Find where the given text appears and provide that cell's center as [X, Y] coordinate. 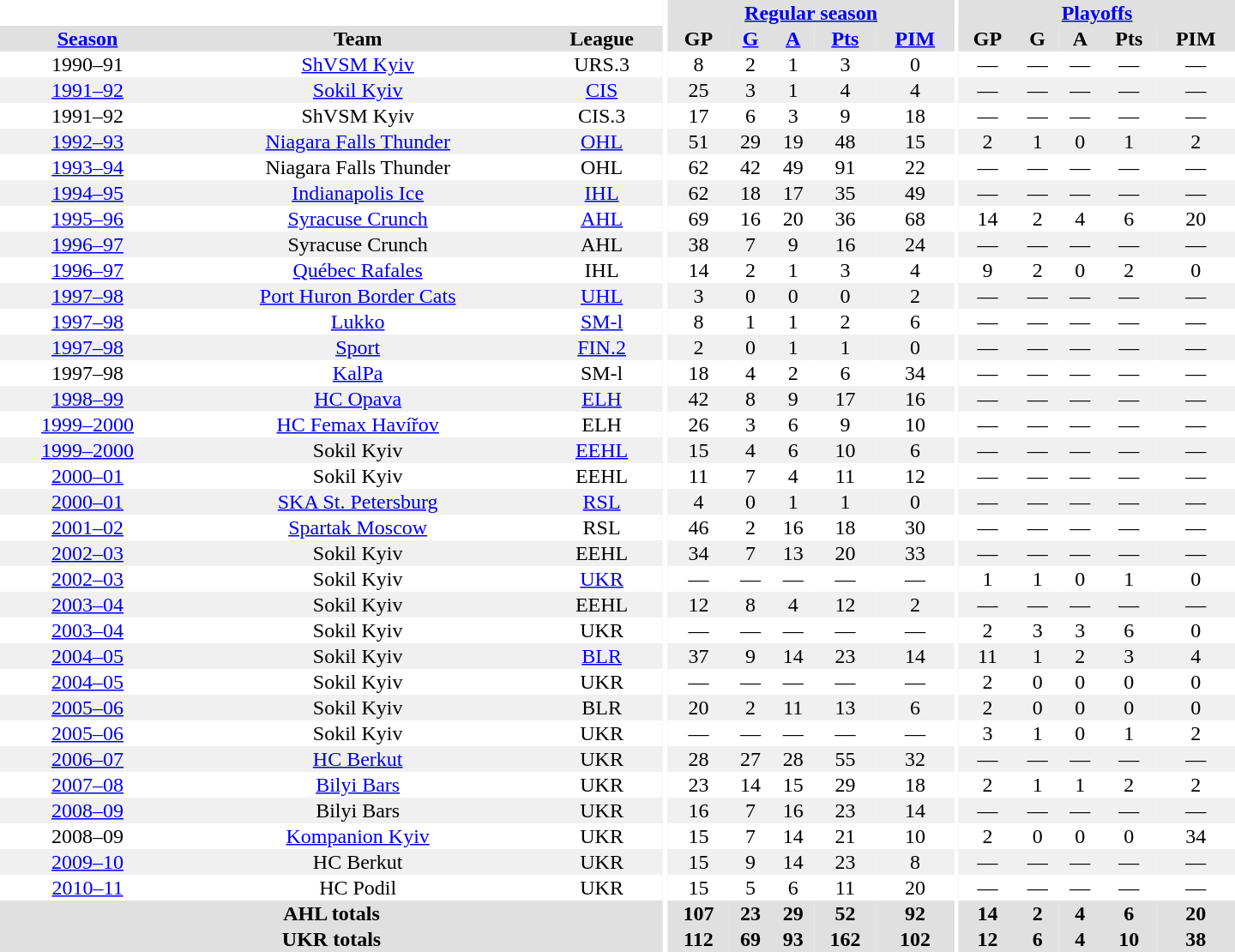
Lukko [358, 322]
2001–02 [87, 527]
UKR totals [331, 939]
24 [914, 244]
1993–94 [87, 167]
Spartak Moscow [358, 527]
Kompanion Kyiv [358, 836]
26 [699, 425]
1994–95 [87, 193]
URS.3 [602, 64]
5 [750, 888]
Port Huron Border Cats [358, 296]
52 [846, 913]
93 [793, 939]
Québec Rafales [358, 270]
HC Femax Havířov [358, 425]
HC Opava [358, 399]
AHL totals [331, 913]
FIN.2 [602, 347]
2007–08 [87, 785]
48 [846, 142]
19 [793, 142]
CIS.3 [602, 116]
25 [699, 90]
HC Podil [358, 888]
51 [699, 142]
27 [750, 759]
2010–11 [87, 888]
League [602, 39]
1990–91 [87, 64]
1995–96 [87, 219]
68 [914, 219]
21 [846, 836]
Indianapolis Ice [358, 193]
91 [846, 167]
55 [846, 759]
22 [914, 167]
SKA St. Petersburg [358, 502]
162 [846, 939]
Playoffs [1097, 13]
1992–93 [87, 142]
107 [699, 913]
KalPa [358, 373]
36 [846, 219]
2006–07 [87, 759]
35 [846, 193]
32 [914, 759]
UHL [602, 296]
Team [358, 39]
Sport [358, 347]
30 [914, 527]
1998–99 [87, 399]
46 [699, 527]
33 [914, 553]
92 [914, 913]
112 [699, 939]
2009–10 [87, 862]
102 [914, 939]
CIS [602, 90]
Regular season [811, 13]
37 [699, 656]
Season [87, 39]
